Detect which cell encompasses the target text, then output its [x, y] center coordinate. 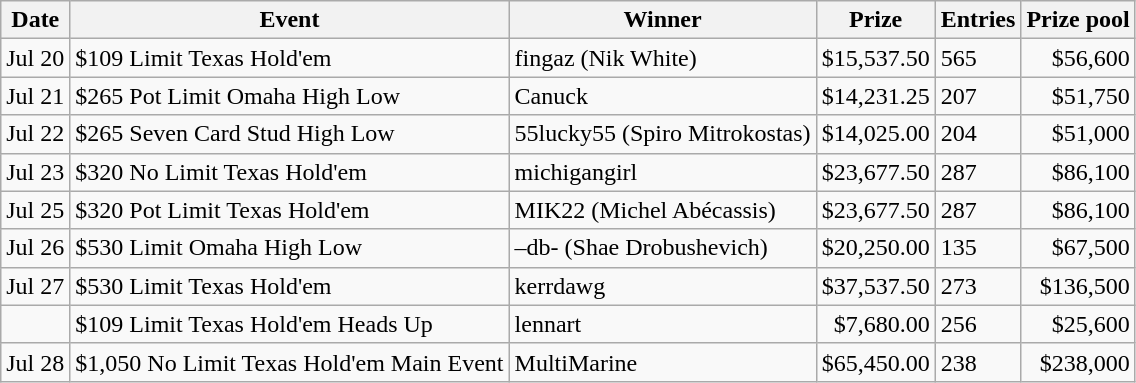
MIK22 (Michel Abécassis) [662, 210]
michigangirl [662, 172]
Jul 20 [36, 58]
$7,680.00 [876, 324]
Jul 22 [36, 134]
$109 Limit Texas Hold'em [290, 58]
Winner [662, 20]
$136,500 [1078, 286]
$530 Limit Omaha High Low [290, 248]
207 [978, 96]
55lucky55 (Spiro Mitrokostas) [662, 134]
565 [978, 58]
204 [978, 134]
Jul 28 [36, 362]
Jul 27 [36, 286]
135 [978, 248]
Jul 21 [36, 96]
238 [978, 362]
$14,231.25 [876, 96]
$65,450.00 [876, 362]
MultiMarine [662, 362]
Jul 25 [36, 210]
kerrdawg [662, 286]
Prize pool [1078, 20]
fingaz (Nik White) [662, 58]
$320 No Limit Texas Hold'em [290, 172]
Entries [978, 20]
Canuck [662, 96]
lennart [662, 324]
$109 Limit Texas Hold'em Heads Up [290, 324]
$25,600 [1078, 324]
$265 Seven Card Stud High Low [290, 134]
$14,025.00 [876, 134]
$37,537.50 [876, 286]
256 [978, 324]
$265 Pot Limit Omaha High Low [290, 96]
–db- (Shae Drobushevich) [662, 248]
$238,000 [1078, 362]
Jul 23 [36, 172]
Prize [876, 20]
$320 Pot Limit Texas Hold'em [290, 210]
$20,250.00 [876, 248]
273 [978, 286]
Date [36, 20]
$530 Limit Texas Hold'em [290, 286]
$67,500 [1078, 248]
Event [290, 20]
$51,000 [1078, 134]
Jul 26 [36, 248]
$1,050 No Limit Texas Hold'em Main Event [290, 362]
$56,600 [1078, 58]
$51,750 [1078, 96]
$15,537.50 [876, 58]
